Locate the cell with the specified text and output its (X, Y) center coordinate. 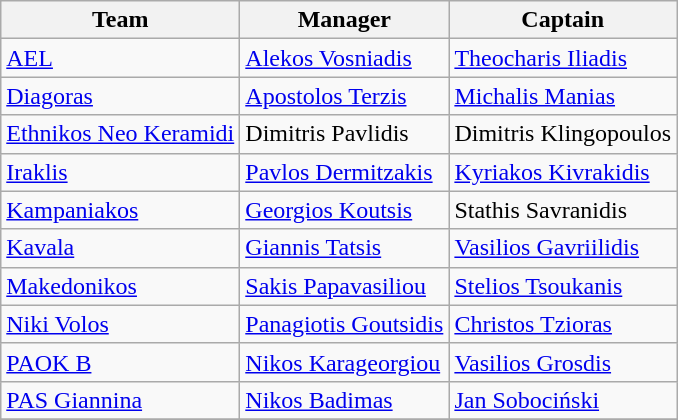
Pavlos Dermitzakis (344, 172)
Christos Tzioras (563, 324)
Giannis Tatsis (344, 248)
Captain (563, 20)
Makedonikos (120, 286)
Sakis Papavasiliou (344, 286)
Alekos Vosniadis (344, 58)
Vasilios Grosdis (563, 362)
Georgios Koutsis (344, 210)
Vasilios Gavriilidis (563, 248)
Manager (344, 20)
Kyriakos Kivrakidis (563, 172)
PAOK B (120, 362)
Stelios Tsoukanis (563, 286)
Apostolos Terzis (344, 96)
Kampaniakos (120, 210)
Ethnikos Neo Keramidi (120, 134)
Jan Sobociński (563, 400)
Team (120, 20)
Stathis Savranidis (563, 210)
Dimitris Klingopoulos (563, 134)
AEL (120, 58)
Iraklis (120, 172)
Nikos Badimas (344, 400)
PAS Giannina (120, 400)
Nikos Karageorgiou (344, 362)
Panagiotis Goutsidis (344, 324)
Dimitris Pavlidis (344, 134)
Diagoras (120, 96)
Niki Volos (120, 324)
Kavala (120, 248)
Michalis Manias (563, 96)
Theocharis Iliadis (563, 58)
